From the cell containing the given text, extract its center point as (X, Y) coordinate. 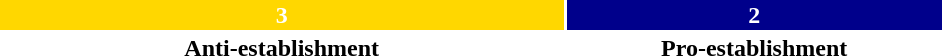
2 (754, 15)
3 (282, 15)
